Determine the [x, y] coordinate at the center of the cell enclosing the given text.  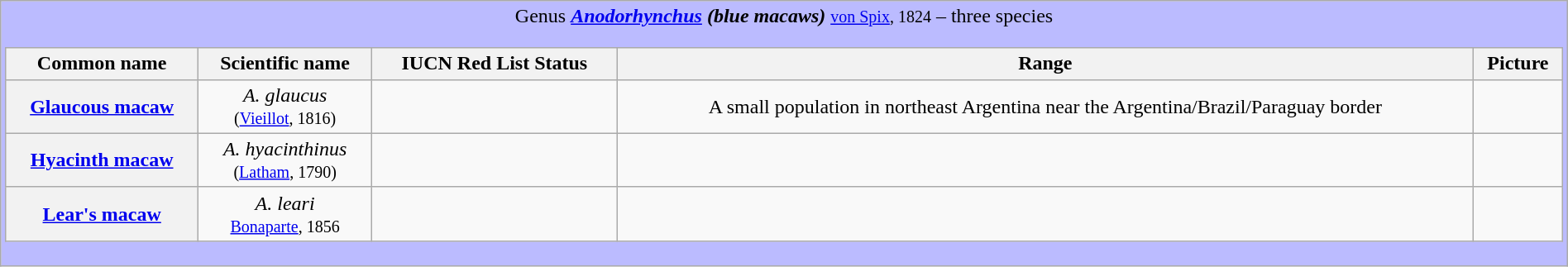
A. hyacinthinus (Latham, 1790) [284, 160]
Scientific name [284, 64]
Common name [102, 64]
A. glaucus (Vieillot, 1816) [284, 106]
Lear's macaw [102, 213]
A. leari Bonaparte, 1856 [284, 213]
Glaucous macaw [102, 106]
Picture [1518, 64]
A small population in northeast Argentina near the Argentina/Brazil/Paraguay border [1045, 106]
IUCN Red List Status [495, 64]
Hyacinth macaw [102, 160]
Range [1045, 64]
